Find where the given text appears and provide that cell's center as (x, y) coordinate. 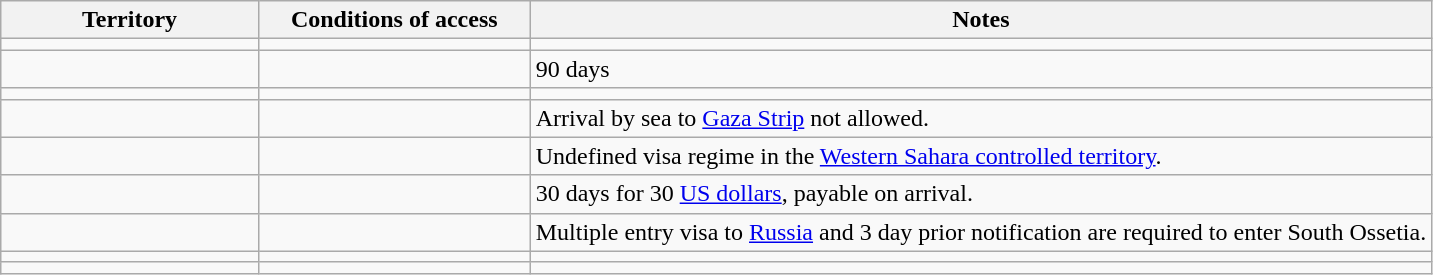
Undefined visa regime in the Western Sahara controlled territory. (981, 156)
Conditions of access (394, 20)
Notes (981, 20)
Arrival by sea to Gaza Strip not allowed. (981, 118)
Territory (130, 20)
Multiple entry visa to Russia and 3 day prior notification are required to enter South Ossetia. (981, 232)
30 days for 30 US dollars, payable on arrival. (981, 194)
90 days (981, 69)
